Pinpoint the cell where the given text exists, returning its (X, Y) midpoint coordinate. 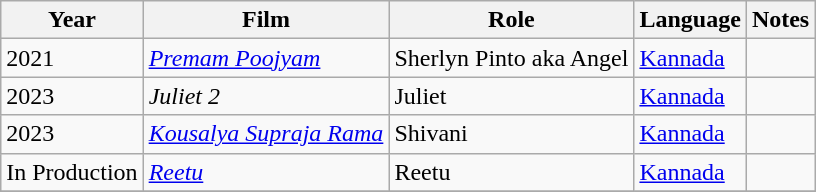
In Production (72, 172)
Language (690, 20)
Notes (780, 20)
Shivani (512, 134)
Kousalya Supraja Rama (266, 134)
Role (512, 20)
Juliet (512, 96)
Sherlyn Pinto aka Angel (512, 58)
Juliet 2 (266, 96)
Premam Poojyam (266, 58)
Film (266, 20)
Year (72, 20)
2021 (72, 58)
